Extract the [x, y] coordinate from the center of the cell holding the provided text.  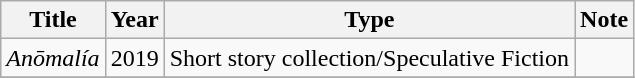
2019 [134, 58]
Title [53, 20]
Type [369, 20]
Short story collection/Speculative Fiction [369, 58]
Note [604, 20]
Anōmalía [53, 58]
Year [134, 20]
